Identify which cell holds the provided text, then report its [X, Y] central coordinate. 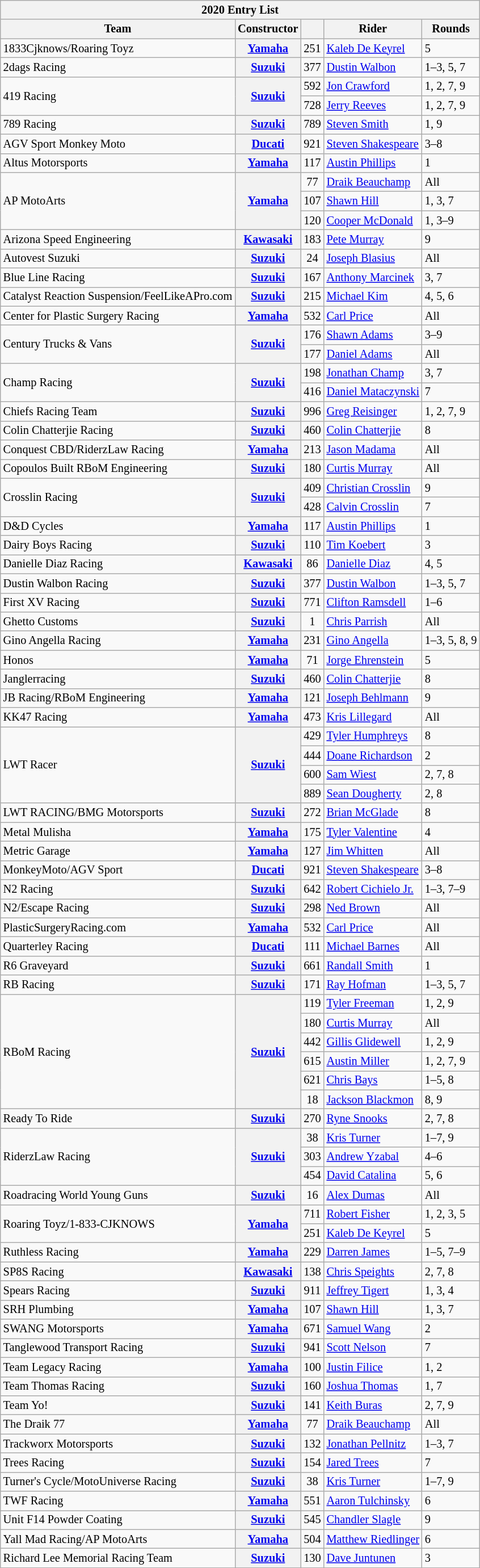
Andrew Yzabal [373, 1157]
1, 2, 3, 5 [450, 1214]
771 [312, 603]
D&D Cycles [118, 526]
419 Racing [118, 95]
154 [312, 1462]
PlasticSurgeryRacing.com [118, 927]
Anthony Marcinek [373, 278]
416 [312, 392]
Conquest CBD/RiderzLaw Racing [118, 449]
KK47 Racing [118, 717]
Jackson Blackmon [373, 1099]
Ryne Snooks [373, 1118]
Colin Chatterjie Racing [118, 430]
AP MotoArts [118, 201]
24 [312, 258]
473 [312, 717]
David Catalina [373, 1176]
Dustin Walbon Racing [118, 583]
Roaring Toyz/1-833-CJKNOWS [118, 1223]
3–9 [450, 334]
1, 3, 4 [450, 1290]
Michael Kim [373, 296]
MonkeyMoto/AGV Sport [118, 870]
Roadracing World Young Guns [118, 1195]
1–6 [450, 603]
Joshua Thomas [373, 1386]
198 [312, 373]
Chandler Slagle [373, 1520]
Jeffrey Tigert [373, 1290]
711 [312, 1214]
Justin Filice [373, 1367]
Metric Garage [118, 851]
111 [312, 947]
642 [312, 889]
Greg Reisinger [373, 411]
Calvin Crosslin [373, 507]
Gillis Glidewell [373, 1042]
Robert Cichielo Jr. [373, 889]
Pete Murray [373, 239]
Ready To Ride [118, 1118]
Ned Brown [373, 908]
1833Cjknows/Roaring Toyz [118, 48]
5, 6 [450, 1176]
Crosslin Racing [118, 497]
71 [312, 660]
Tyler Freeman [373, 1003]
175 [312, 832]
RB Racing [118, 985]
Jason Madama [373, 449]
Matthew Riedlinger [373, 1539]
428 [312, 507]
Constructor [268, 29]
Turner's Cycle/MotoUniverse Racing [118, 1482]
Chris Bays [373, 1080]
Randall Smith [373, 965]
119 [312, 1003]
167 [312, 278]
141 [312, 1405]
Clifton Ramsdell [373, 603]
AGV Sport Monkey Moto [118, 144]
789 Racing [118, 124]
Richard Lee Memorial Racing Team [118, 1558]
Gino Angella [373, 641]
Trackworx Motorsports [118, 1444]
Sean Dougherty [373, 793]
Century Trucks & Vans [118, 344]
Tanglewood Transport Racing [118, 1348]
SRH Plumbing [118, 1310]
1–3, 7–9 [450, 889]
Unit F14 Powder Coating [118, 1520]
Danielle Diaz [373, 564]
LWT Racer [118, 764]
454 [312, 1176]
1, 3–9 [450, 220]
Robert Fisher [373, 1214]
2dags Racing [118, 67]
429 [312, 736]
Chris Parrish [373, 621]
Quarterley Racing [118, 947]
270 [312, 1118]
Jonathan Pellnitz [373, 1444]
Copoulos Built RBoM Engineering [118, 469]
621 [312, 1080]
4, 5, 6 [450, 296]
The Draik 77 [118, 1424]
Jared Trees [373, 1462]
127 [312, 851]
1, 7 [450, 1386]
229 [312, 1252]
Janglerracing [118, 679]
409 [312, 488]
Yall Mad Racing/AP MotoArts [118, 1539]
Tyler Humphreys [373, 736]
160 [312, 1386]
Spears Racing [118, 1290]
Sam Wiest [373, 775]
16 [312, 1195]
Michael Barnes [373, 947]
Chris Speights [373, 1272]
Tyler Valentine [373, 832]
Austin Miller [373, 1061]
Doane Richardson [373, 755]
996 [312, 411]
Jon Crawford [373, 86]
545 [312, 1520]
TWF Racing [118, 1501]
504 [312, 1539]
Jerry Reeves [373, 106]
177 [312, 354]
Danielle Diaz Racing [118, 564]
120 [312, 220]
171 [312, 985]
Dave Juntunen [373, 1558]
4, 5 [450, 564]
Alex Dumas [373, 1195]
Jorge Ehrenstein [373, 660]
Kris Lillegard [373, 717]
Champ Racing [118, 383]
Daniel Adams [373, 354]
N2/Escape Racing [118, 908]
442 [312, 1042]
138 [312, 1272]
Ghetto Customs [118, 621]
Ray Hofman [373, 985]
Brian McGlade [373, 813]
213 [312, 449]
Arizona Speed Engineering [118, 239]
Daniel Mataczynski [373, 392]
Autovest Suzuki [118, 258]
889 [312, 793]
121 [312, 698]
Keith Buras [373, 1405]
231 [312, 641]
130 [312, 1558]
Aaron Tulchinsky [373, 1501]
941 [312, 1348]
444 [312, 755]
789 [312, 124]
4–6 [450, 1157]
911 [312, 1290]
Gino Angella Racing [118, 641]
1, 2 [450, 1367]
1–3, 5, 8, 9 [450, 641]
Ruthless Racing [118, 1252]
Catalyst Reaction Suspension/FeelLikeAPro.com [118, 296]
Dairy Boys Racing [118, 545]
600 [312, 775]
615 [312, 1061]
Joseph Blasius [373, 258]
R6 Graveyard [118, 965]
1–5, 8 [450, 1080]
661 [312, 965]
303 [312, 1157]
Metal Mulisha [118, 832]
Steven Smith [373, 124]
Team [118, 29]
Cooper McDonald [373, 220]
183 [312, 239]
Honos [118, 660]
Team Thomas Racing [118, 1386]
Samuel Wang [373, 1329]
RBoM Racing [118, 1051]
Rider [373, 29]
728 [312, 106]
SWANG Motorsports [118, 1329]
RiderzLaw Racing [118, 1156]
Joseph Behlmann [373, 698]
First XV Racing [118, 603]
Center for Plastic Surgery Racing [118, 316]
Shawn Adams [373, 334]
215 [312, 296]
671 [312, 1329]
2020 Entry List [241, 10]
Trees Racing [118, 1462]
Team Legacy Racing [118, 1367]
Tim Koebert [373, 545]
1–3, 7 [450, 1444]
Jonathan Champ [373, 373]
Altus Motorsports [118, 163]
N2 Racing [118, 889]
Darren James [373, 1252]
Blue Line Racing [118, 278]
Team Yo! [118, 1405]
Chiefs Racing Team [118, 411]
LWT RACING/BMG Motorsports [118, 813]
176 [312, 334]
JB Racing/RBoM Engineering [118, 698]
2, 8 [450, 793]
Jim Whitten [373, 851]
Christian Crosslin [373, 488]
2, 7, 9 [450, 1405]
272 [312, 813]
592 [312, 86]
298 [312, 908]
110 [312, 545]
132 [312, 1444]
18 [312, 1099]
100 [312, 1367]
8, 9 [450, 1099]
SP8S Racing [118, 1272]
Scott Nelson [373, 1348]
551 [312, 1501]
1, 9 [450, 124]
1–5, 7–9 [450, 1252]
4 [450, 832]
86 [312, 564]
Rounds [450, 29]
